Extract the (x, y) coordinate from the center of the cell holding the provided text.  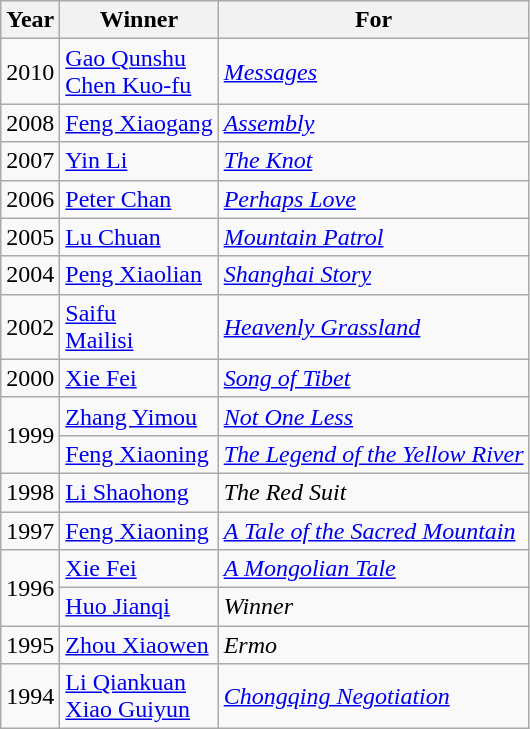
Not One Less (374, 416)
Heavenly Grassland (374, 326)
Li Shaohong (139, 492)
The Red Suit (374, 492)
2007 (30, 161)
Assembly (374, 123)
Peng Xiaolian (139, 275)
Chongqing Negotiation (374, 696)
2005 (30, 237)
Gao QunshuChen Kuo-fu (139, 72)
Zhang Yimou (139, 416)
Peter Chan (139, 199)
The Knot (374, 161)
SaifuMailisi (139, 326)
Mountain Patrol (374, 237)
Zhou Xiaowen (139, 645)
A Tale of the Sacred Mountain (374, 531)
The Legend of the Yellow River (374, 454)
2002 (30, 326)
2008 (30, 123)
Lu Chuan (139, 237)
Shanghai Story (374, 275)
2010 (30, 72)
1998 (30, 492)
1994 (30, 696)
Li QiankuanXiao Guiyun (139, 696)
Messages (374, 72)
A Mongolian Tale (374, 569)
Yin Li (139, 161)
Feng Xiaogang (139, 123)
Perhaps Love (374, 199)
2006 (30, 199)
Song of Tibet (374, 378)
1999 (30, 435)
2000 (30, 378)
1995 (30, 645)
Huo Jianqi (139, 607)
2004 (30, 275)
For (374, 20)
Ermo (374, 645)
Year (30, 20)
1997 (30, 531)
1996 (30, 588)
